Provide the (x, y) coordinate of the cell's center where the given text is located.  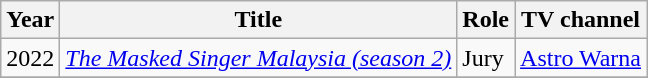
Jury (486, 58)
Year (30, 20)
TV channel (581, 20)
Astro Warna (581, 58)
Title (258, 20)
Role (486, 20)
2022 (30, 58)
The Masked Singer Malaysia (season 2) (258, 58)
